Determine the [X, Y] coordinate at the center of the cell enclosing the given text.  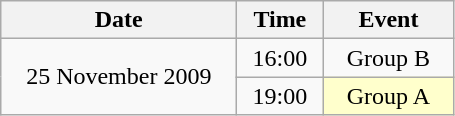
19:00 [280, 96]
Time [280, 20]
Event [388, 20]
16:00 [280, 58]
Date [119, 20]
Group A [388, 96]
Group B [388, 58]
25 November 2009 [119, 77]
